Find where the given text appears and provide that cell's center as [x, y] coordinate. 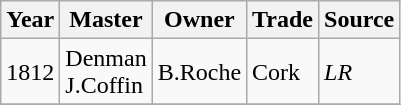
B.Roche [199, 72]
Year [30, 20]
Trade [283, 20]
Master [106, 20]
DenmanJ.Coffin [106, 72]
1812 [30, 72]
Cork [283, 72]
Owner [199, 20]
LR [360, 72]
Source [360, 20]
